Extract the (x, y) coordinate from the center of the cell holding the provided text.  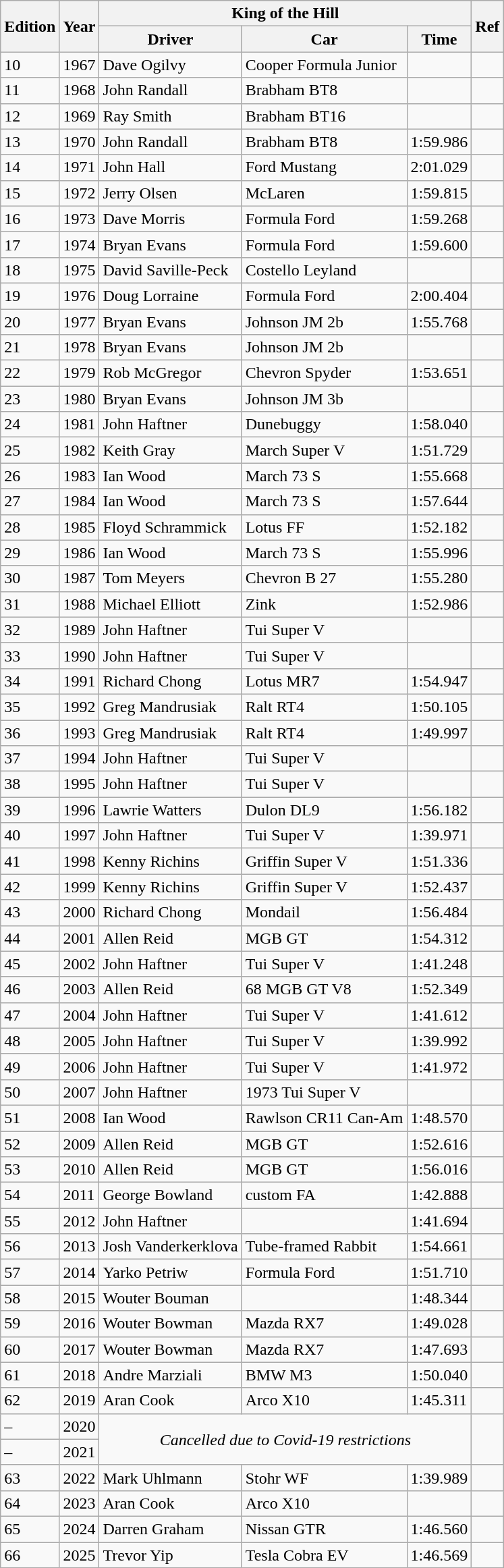
24 (30, 425)
1976 (80, 296)
1:58.040 (439, 425)
34 (30, 681)
Nissan GTR (324, 1529)
1:52.986 (439, 604)
1982 (80, 450)
30 (30, 578)
1998 (80, 861)
1996 (80, 810)
2022 (80, 1478)
27 (30, 502)
51 (30, 1118)
1:59.986 (439, 142)
2011 (80, 1195)
Floyd Schrammick (170, 527)
1999 (80, 887)
1989 (80, 630)
1997 (80, 836)
2002 (80, 964)
1:46.560 (439, 1529)
2007 (80, 1092)
Wouter Bouman (170, 1298)
1:51.336 (439, 861)
1:56.484 (439, 913)
Tesla Cobra EV (324, 1555)
1993 (80, 732)
1:55.280 (439, 578)
2006 (80, 1066)
1:39.989 (439, 1478)
66 (30, 1555)
37 (30, 759)
1:50.040 (439, 1375)
Rob McGregor (170, 373)
1973 Tui Super V (324, 1092)
Driver (170, 39)
1:52.616 (439, 1144)
Mondail (324, 913)
1:48.344 (439, 1298)
31 (30, 604)
1970 (80, 142)
1983 (80, 476)
Cancelled due to Covid-19 restrictions (285, 1439)
1:41.694 (439, 1221)
1974 (80, 244)
1971 (80, 167)
1:39.992 (439, 1041)
Cooper Formula Junior (324, 65)
1:56.016 (439, 1170)
Keith Gray (170, 450)
59 (30, 1324)
1973 (80, 219)
2013 (80, 1247)
McLaren (324, 193)
1:47.693 (439, 1349)
57 (30, 1272)
1:53.651 (439, 373)
29 (30, 553)
1:54.661 (439, 1247)
George Bowland (170, 1195)
65 (30, 1529)
Lotus MR7 (324, 681)
2023 (80, 1503)
16 (30, 219)
2018 (80, 1375)
BMW M3 (324, 1375)
45 (30, 964)
1987 (80, 578)
Dave Ogilvy (170, 65)
60 (30, 1349)
Trevor Yip (170, 1555)
1:54.947 (439, 681)
David Saville-Peck (170, 270)
Chevron B 27 (324, 578)
21 (30, 348)
49 (30, 1066)
2012 (80, 1221)
1:59.268 (439, 219)
2021 (80, 1452)
11 (30, 90)
2019 (80, 1401)
1992 (80, 707)
1:52.437 (439, 887)
39 (30, 810)
64 (30, 1503)
1:48.570 (439, 1118)
1994 (80, 759)
1968 (80, 90)
1:42.888 (439, 1195)
14 (30, 167)
12 (30, 116)
1:41.248 (439, 964)
Dave Morris (170, 219)
23 (30, 399)
17 (30, 244)
1991 (80, 681)
2025 (80, 1555)
Lotus FF (324, 527)
55 (30, 1221)
2004 (80, 1015)
Dulon DL9 (324, 810)
Darren Graham (170, 1529)
68 MGB GT V8 (324, 990)
1:51.729 (439, 450)
56 (30, 1247)
1:59.815 (439, 193)
Michael Elliott (170, 604)
Josh Vanderkerklova (170, 1247)
28 (30, 527)
44 (30, 938)
61 (30, 1375)
1978 (80, 348)
2000 (80, 913)
62 (30, 1401)
Ref (487, 26)
John Hall (170, 167)
1995 (80, 784)
Tube-framed Rabbit (324, 1247)
custom FA (324, 1195)
2001 (80, 938)
1:52.182 (439, 527)
2:00.404 (439, 296)
Year (80, 26)
54 (30, 1195)
1972 (80, 193)
Lawrie Watters (170, 810)
1967 (80, 65)
1:55.668 (439, 476)
1:49.997 (439, 732)
40 (30, 836)
Andre Marziali (170, 1375)
18 (30, 270)
Rawlson CR11 Can-Am (324, 1118)
King of the Hill (285, 13)
1:39.971 (439, 836)
63 (30, 1478)
2009 (80, 1144)
1990 (80, 655)
Stohr WF (324, 1478)
Ray Smith (170, 116)
25 (30, 450)
33 (30, 655)
March Super V (324, 450)
Ford Mustang (324, 167)
1979 (80, 373)
10 (30, 65)
58 (30, 1298)
1975 (80, 270)
2005 (80, 1041)
1:52.349 (439, 990)
Costello Leyland (324, 270)
50 (30, 1092)
1:50.105 (439, 707)
43 (30, 913)
22 (30, 373)
Car (324, 39)
35 (30, 707)
1:51.710 (439, 1272)
1:55.996 (439, 553)
Chevron Spyder (324, 373)
2015 (80, 1298)
1977 (80, 322)
2003 (80, 990)
Tom Meyers (170, 578)
Zink (324, 604)
1:57.644 (439, 502)
52 (30, 1144)
1:46.569 (439, 1555)
1:54.312 (439, 938)
2014 (80, 1272)
Edition (30, 26)
26 (30, 476)
Time (439, 39)
1:49.028 (439, 1324)
1984 (80, 502)
Brabham BT16 (324, 116)
38 (30, 784)
Johnson JM 3b (324, 399)
47 (30, 1015)
1985 (80, 527)
53 (30, 1170)
1:41.972 (439, 1066)
1980 (80, 399)
46 (30, 990)
1:59.600 (439, 244)
1988 (80, 604)
1:45.311 (439, 1401)
Dunebuggy (324, 425)
1986 (80, 553)
Jerry Olsen (170, 193)
Yarko Petriw (170, 1272)
19 (30, 296)
2017 (80, 1349)
2008 (80, 1118)
48 (30, 1041)
20 (30, 322)
1:55.768 (439, 322)
2:01.029 (439, 167)
1969 (80, 116)
15 (30, 193)
1:56.182 (439, 810)
41 (30, 861)
Mark Uhlmann (170, 1478)
2020 (80, 1426)
1:41.612 (439, 1015)
42 (30, 887)
2010 (80, 1170)
2016 (80, 1324)
32 (30, 630)
36 (30, 732)
13 (30, 142)
1981 (80, 425)
Doug Lorraine (170, 296)
2024 (80, 1529)
